Output the (X, Y) coordinate of the center of the cell containing the given text.  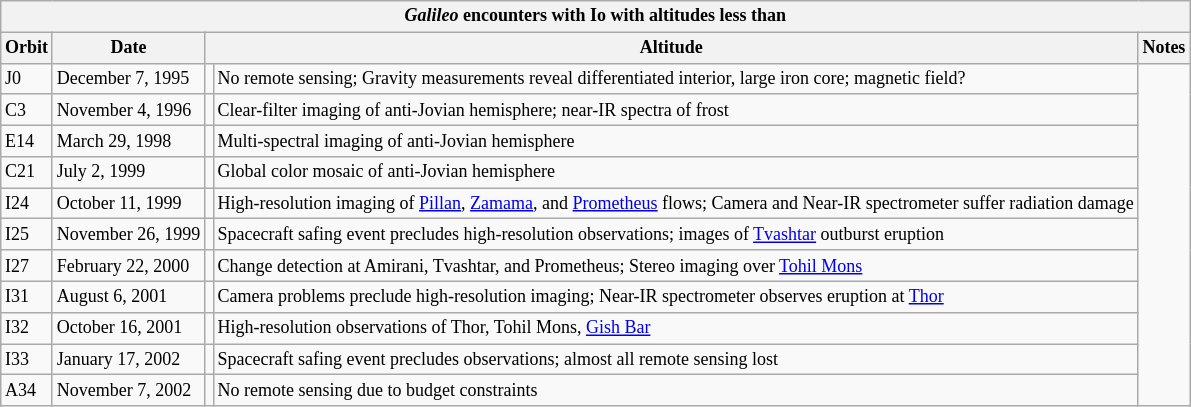
E14 (27, 140)
October 11, 1999 (128, 204)
I32 (27, 328)
I27 (27, 266)
Orbit (27, 48)
J0 (27, 78)
C21 (27, 172)
C3 (27, 110)
Spacecraft safing event precludes observations; almost all remote sensing lost (676, 360)
A34 (27, 390)
January 17, 2002 (128, 360)
Clear-filter imaging of anti-Jovian hemisphere; near-IR spectra of frost (676, 110)
Altitude (672, 48)
November 7, 2002 (128, 390)
No remote sensing; Gravity measurements reveal differentiated interior, large iron core; magnetic field? (676, 78)
July 2, 1999 (128, 172)
Galileo encounters with Io with altitudes less than (596, 16)
High-resolution imaging of Pillan, Zamama, and Prometheus flows; Camera and Near-IR spectrometer suffer radiation damage (676, 204)
Change detection at Amirani, Tvashtar, and Prometheus; Stereo imaging over Tohil Mons (676, 266)
November 26, 1999 (128, 234)
No remote sensing due to budget constraints (676, 390)
I25 (27, 234)
October 16, 2001 (128, 328)
Camera problems preclude high-resolution imaging; Near-IR spectrometer observes eruption at Thor (676, 296)
Multi-spectral imaging of anti-Jovian hemisphere (676, 140)
I24 (27, 204)
November 4, 1996 (128, 110)
Global color mosaic of anti-Jovian hemisphere (676, 172)
December 7, 1995 (128, 78)
February 22, 2000 (128, 266)
Notes (1164, 48)
I33 (27, 360)
Date (128, 48)
High-resolution observations of Thor, Tohil Mons, Gish Bar (676, 328)
August 6, 2001 (128, 296)
I31 (27, 296)
March 29, 1998 (128, 140)
Spacecraft safing event precludes high-resolution observations; images of Tvashtar outburst eruption (676, 234)
